Detect which cell encompasses the target text, then output its (x, y) center coordinate. 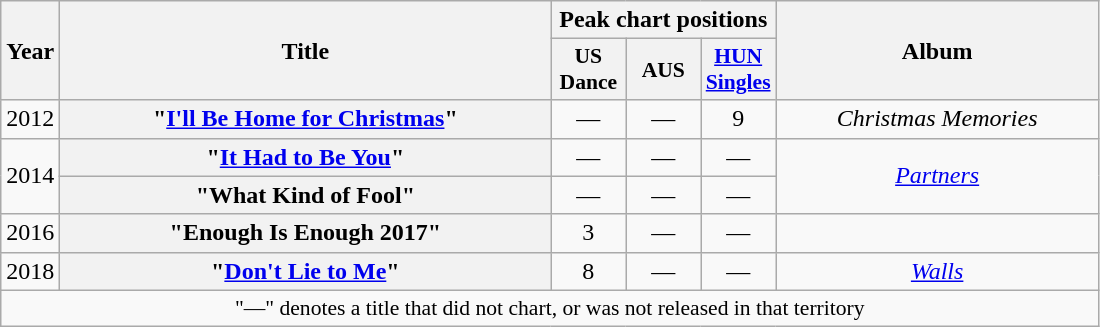
Album (938, 50)
Partners (938, 176)
2016 (30, 233)
Title (306, 50)
"Enough Is Enough 2017" (306, 233)
3 (588, 233)
"It Had to Be You" (306, 157)
8 (588, 271)
USDance (588, 70)
HUNSingles (738, 70)
9 (738, 119)
2018 (30, 271)
"What Kind of Fool" (306, 195)
2012 (30, 119)
2014 (30, 176)
AUS (664, 70)
Peak chart positions (664, 20)
"I'll Be Home for Christmas" (306, 119)
"—" denotes a title that did not chart, or was not released in that territory (550, 308)
Christmas Memories (938, 119)
Year (30, 50)
Walls (938, 271)
"Don't Lie to Me" (306, 271)
